Extract the [x, y] coordinate from the center of the cell holding the provided text.  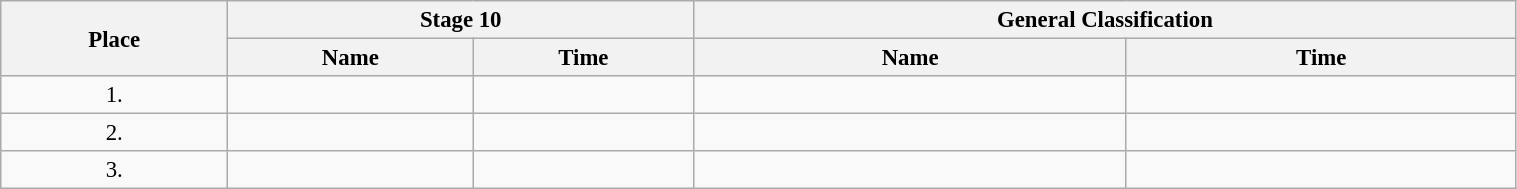
3. [114, 170]
2. [114, 133]
Stage 10 [461, 20]
1. [114, 95]
Place [114, 38]
General Classification [1105, 20]
